Return the (X, Y) coordinate for the center point of the cell that contains the specified text.  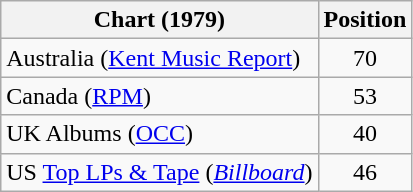
Canada (RPM) (160, 96)
US Top LPs & Tape (Billboard) (160, 172)
53 (365, 96)
Position (365, 20)
UK Albums (OCC) (160, 134)
70 (365, 58)
Chart (1979) (160, 20)
Australia (Kent Music Report) (160, 58)
46 (365, 172)
40 (365, 134)
